Find where the given text appears and provide that cell's center as [X, Y] coordinate. 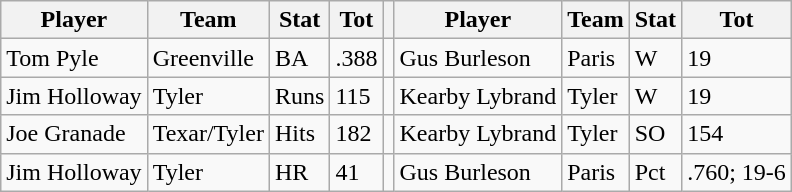
HR [299, 172]
Hits [299, 134]
Pct [655, 172]
Joe Granade [74, 134]
Texar/Tyler [208, 134]
154 [737, 134]
SO [655, 134]
.760; 19-6 [737, 172]
Runs [299, 96]
Greenville [208, 58]
.388 [356, 58]
Tom Pyle [74, 58]
115 [356, 96]
182 [356, 134]
BA [299, 58]
41 [356, 172]
